Pinpoint the cell where the given text exists, returning its [X, Y] midpoint coordinate. 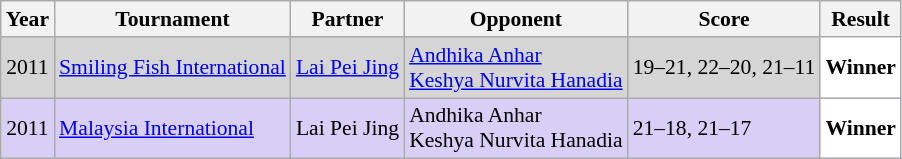
Partner [348, 19]
Result [860, 19]
Smiling Fish International [172, 68]
19–21, 22–20, 21–11 [724, 68]
Malaysia International [172, 128]
Score [724, 19]
Tournament [172, 19]
Year [28, 19]
Opponent [516, 19]
21–18, 21–17 [724, 128]
